Capture the cell that displays the provided text and extract its (X, Y) central coordinate. 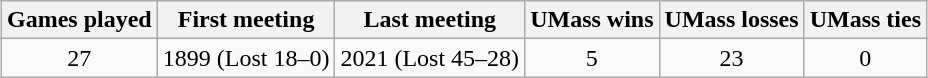
First meeting (246, 20)
2021 (Lost 45–28) (430, 58)
UMass losses (732, 20)
1899 (Lost 18–0) (246, 58)
Last meeting (430, 20)
23 (732, 58)
Games played (79, 20)
0 (865, 58)
5 (592, 58)
UMass wins (592, 20)
27 (79, 58)
UMass ties (865, 20)
